Return the [x, y] coordinate for the center point of the cell that contains the specified text.  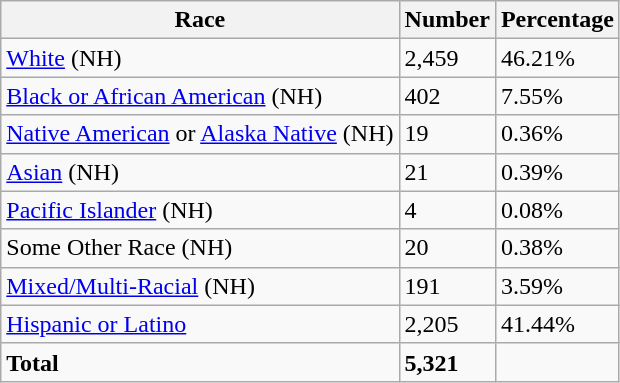
Asian (NH) [200, 172]
0.39% [557, 172]
Mixed/Multi-Racial (NH) [200, 286]
21 [447, 172]
41.44% [557, 324]
402 [447, 96]
Number [447, 20]
3.59% [557, 286]
Hispanic or Latino [200, 324]
19 [447, 134]
2,205 [447, 324]
4 [447, 210]
0.08% [557, 210]
Total [200, 362]
Pacific Islander (NH) [200, 210]
7.55% [557, 96]
0.38% [557, 248]
Black or African American (NH) [200, 96]
191 [447, 286]
2,459 [447, 58]
5,321 [447, 362]
20 [447, 248]
Race [200, 20]
0.36% [557, 134]
Some Other Race (NH) [200, 248]
Native American or Alaska Native (NH) [200, 134]
White (NH) [200, 58]
46.21% [557, 58]
Percentage [557, 20]
